Find where the given text appears and provide that cell's center as (X, Y) coordinate. 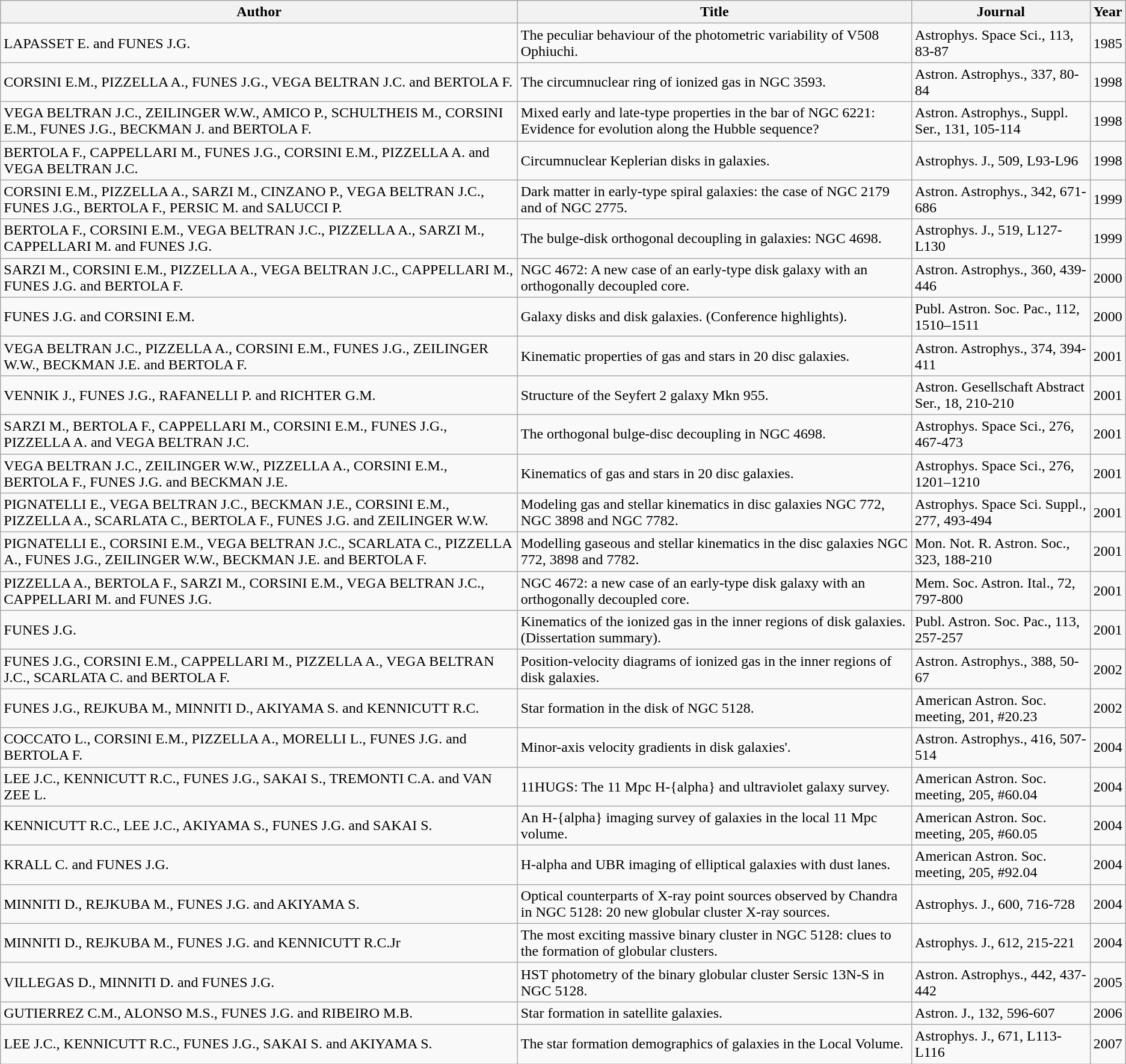
PIGNATELLI E., VEGA BELTRAN J.C., BECKMAN J.E., CORSINI E.M., PIZZELLA A., SCARLATA C., BERTOLA F., FUNES J.G. and ZEILINGER W.W. (259, 512)
GUTIERREZ C.M., ALONSO M.S., FUNES J.G. and RIBEIRO M.B. (259, 1013)
The peculiar behaviour of the photometric variability of V508 Ophiuchi. (715, 43)
VENNIK J., FUNES J.G., RAFANELLI P. and RICHTER G.M. (259, 395)
American Astron. Soc. meeting, 201, #20.23 (1001, 709)
LEE J.C., KENNICUTT R.C., FUNES J.G., SAKAI S., TREMONTI C.A. and VAN ZEE L. (259, 787)
Astrophys. J., 612, 215-221 (1001, 943)
Astrophys. J., 671, L113-L116 (1001, 1044)
Position-velocity diagrams of ionized gas in the inner regions of disk galaxies. (715, 669)
LEE J.C., KENNICUTT R.C., FUNES J.G., SAKAI S. and AKIYAMA S. (259, 1044)
CORSINI E.M., PIZZELLA A., FUNES J.G., VEGA BELTRAN J.C. and BERTOLA F. (259, 82)
BERTOLA F., CORSINI E.M., VEGA BELTRAN J.C., PIZZELLA A., SARZI M., CAPPELLARI M. and FUNES J.G. (259, 238)
KENNICUTT R.C., LEE J.C., AKIYAMA S., FUNES J.G. and SAKAI S. (259, 825)
Structure of the Seyfert 2 galaxy Mkn 955. (715, 395)
Astrophys. J., 600, 716-728 (1001, 903)
American Astron. Soc. meeting, 205, #60.05 (1001, 825)
MINNITI D., REJKUBA M., FUNES J.G. and AKIYAMA S. (259, 903)
Astrophys. J., 519, L127-L130 (1001, 238)
BERTOLA F., CAPPELLARI M., FUNES J.G., CORSINI E.M., PIZZELLA A. and VEGA BELTRAN J.C. (259, 160)
FUNES J.G. and CORSINI E.M. (259, 316)
2005 (1108, 982)
Astron. J., 132, 596-607 (1001, 1013)
2007 (1108, 1044)
H-alpha and UBR imaging of elliptical galaxies with dust lanes. (715, 865)
Minor-axis velocity gradients in disk galaxies'. (715, 747)
Astron. Astrophys., Suppl. Ser., 131, 105-114 (1001, 121)
Mon. Not. R. Astron. Soc., 323, 188-210 (1001, 552)
FUNES J.G., REJKUBA M., MINNITI D., AKIYAMA S. and KENNICUTT R.C. (259, 709)
Galaxy disks and disk galaxies. (Conference highlights). (715, 316)
Title (715, 12)
SARZI M., CORSINI E.M., PIZZELLA A., VEGA BELTRAN J.C., CAPPELLARI M., FUNES J.G. and BERTOLA F. (259, 278)
NGC 4672: A new case of an early-type disk galaxy with an orthogonally decoupled core. (715, 278)
Kinematic properties of gas and stars in 20 disc galaxies. (715, 356)
Mixed early and late-type properties in the bar of NGC 6221: Evidence for evolution along the Hubble sequence? (715, 121)
Astron. Astrophys., 388, 50-67 (1001, 669)
CORSINI E.M., PIZZELLA A., SARZI M., CINZANO P., VEGA BELTRAN J.C., FUNES J.G., BERTOLA F., PERSIC M. and SALUCCI P. (259, 200)
Circumnuclear Keplerian disks in galaxies. (715, 160)
An H-{alpha} imaging survey of galaxies in the local 11 Mpc volume. (715, 825)
Year (1108, 12)
Astrophys. Space Sci., 276, 1201–1210 (1001, 473)
COCCATO L., CORSINI E.M., PIZZELLA A., MORELLI L., FUNES J.G. and BERTOLA F. (259, 747)
Mem. Soc. Astron. Ital., 72, 797-800 (1001, 591)
SARZI M., BERTOLA F., CAPPELLARI M., CORSINI E.M., FUNES J.G., PIZZELLA A. and VEGA BELTRAN J.C. (259, 434)
Astrophys. Space Sci. Suppl., 277, 493-494 (1001, 512)
2006 (1108, 1013)
LAPASSET E. and FUNES J.G. (259, 43)
Star formation in the disk of NGC 5128. (715, 709)
The orthogonal bulge-disc decoupling in NGC 4698. (715, 434)
Publ. Astron. Soc. Pac., 112, 1510–1511 (1001, 316)
1985 (1108, 43)
FUNES J.G. (259, 630)
Astron. Astrophys., 360, 439-446 (1001, 278)
The circumnuclear ring of ionized gas in NGC 3593. (715, 82)
The most exciting massive binary cluster in NGC 5128: clues to the formation of globular clusters. (715, 943)
Astron. Astrophys., 416, 507-514 (1001, 747)
VEGA BELTRAN J.C., ZEILINGER W.W., PIZZELLA A., CORSINI E.M., BERTOLA F., FUNES J.G. and BECKMAN J.E. (259, 473)
American Astron. Soc. meeting, 205, #60.04 (1001, 787)
Modeling gas and stellar kinematics in disc galaxies NGC 772, NGC 3898 and NGC 7782. (715, 512)
VEGA BELTRAN J.C., PIZZELLA A., CORSINI E.M., FUNES J.G., ZEILINGER W.W., BECKMAN J.E. and BERTOLA F. (259, 356)
Astron. Astrophys., 442, 437-442 (1001, 982)
Astrophys. J., 509, L93-L96 (1001, 160)
11HUGS: The 11 Mpc H-{alpha} and ultraviolet galaxy survey. (715, 787)
Astron. Astrophys., 374, 394-411 (1001, 356)
MINNITI D., REJKUBA M., FUNES J.G. and KENNICUTT R.C.Jr (259, 943)
Dark matter in early-type spiral galaxies: the case of NGC 2179 and of NGC 2775. (715, 200)
Kinematics of gas and stars in 20 disc galaxies. (715, 473)
Modelling gaseous and stellar kinematics in the disc galaxies NGC 772, 3898 and 7782. (715, 552)
Astron. Astrophys., 342, 671-686 (1001, 200)
HST photometry of the binary globular cluster Sersic 13N-S in NGC 5128. (715, 982)
American Astron. Soc. meeting, 205, #92.04 (1001, 865)
PIGNATELLI E., CORSINI E.M., VEGA BELTRAN J.C., SCARLATA C., PIZZELLA A., FUNES J.G., ZEILINGER W.W., BECKMAN J.E. and BERTOLA F. (259, 552)
Journal (1001, 12)
KRALL C. and FUNES J.G. (259, 865)
Astrophys. Space Sci., 276, 467-473 (1001, 434)
VEGA BELTRAN J.C., ZEILINGER W.W., AMICO P., SCHULTHEIS M., CORSINI E.M., FUNES J.G., BECKMAN J. and BERTOLA F. (259, 121)
NGC 4672: a new case of an early-type disk galaxy with an orthogonally decoupled core. (715, 591)
Astrophys. Space Sci., 113, 83-87 (1001, 43)
Star formation in satellite galaxies. (715, 1013)
Publ. Astron. Soc. Pac., 113, 257-257 (1001, 630)
Astron. Astrophys., 337, 80-84 (1001, 82)
PIZZELLA A., BERTOLA F., SARZI M., CORSINI E.M., VEGA BELTRAN J.C., CAPPELLARI M. and FUNES J.G. (259, 591)
Author (259, 12)
FUNES J.G., CORSINI E.M., CAPPELLARI M., PIZZELLA A., VEGA BELTRAN J.C., SCARLATA C. and BERTOLA F. (259, 669)
The bulge-disk orthogonal decoupling in galaxies: NGC 4698. (715, 238)
Kinematics of the ionized gas in the inner regions of disk galaxies. (Dissertation summary). (715, 630)
Astron. Gesellschaft Abstract Ser., 18, 210-210 (1001, 395)
Optical counterparts of X-ray point sources observed by Chandra in NGC 5128: 20 new globular cluster X-ray sources. (715, 903)
The star formation demographics of galaxies in the Local Volume. (715, 1044)
VILLEGAS D., MINNITI D. and FUNES J.G. (259, 982)
